From the cell containing the given text, extract its center point as (x, y) coordinate. 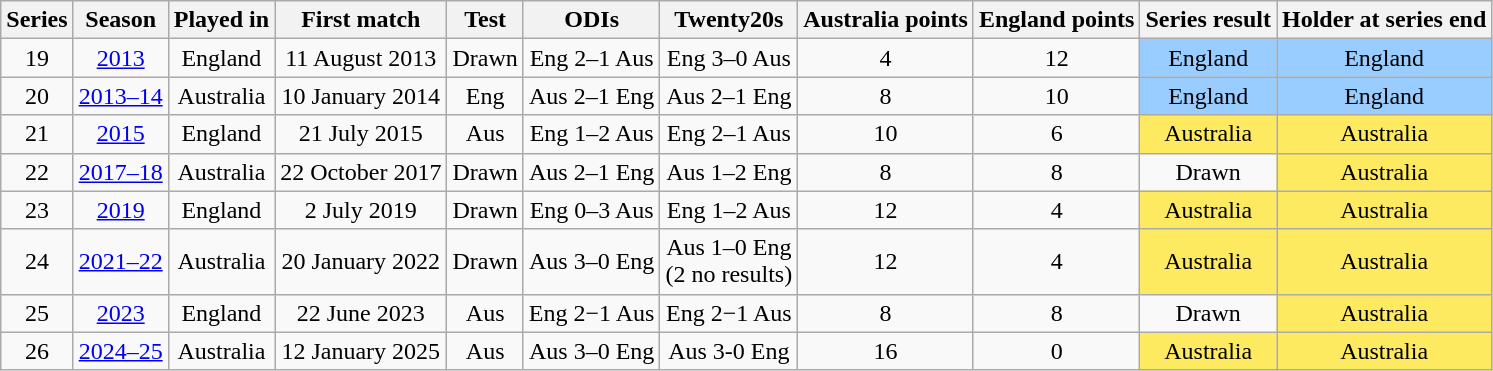
2015 (120, 134)
16 (886, 351)
26 (37, 351)
0 (1056, 351)
2013 (120, 58)
Series result (1208, 20)
Eng 0–3 Aus (592, 210)
Australia points (886, 20)
22 October 2017 (361, 172)
22 (37, 172)
22 June 2023 (361, 313)
ODIs (592, 20)
21 July 2015 (361, 134)
19 (37, 58)
2 July 2019 (361, 210)
12 January 2025 (361, 351)
11 August 2013 (361, 58)
Twenty20s (729, 20)
Holder at series end (1384, 20)
Eng 3–0 Aus (729, 58)
23 (37, 210)
20 January 2022 (361, 262)
Test (485, 20)
2019 (120, 210)
2017–18 (120, 172)
2024–25 (120, 351)
24 (37, 262)
2013–14 (120, 96)
20 (37, 96)
25 (37, 313)
Series (37, 20)
Aus 3-0 Eng (729, 351)
Played in (221, 20)
First match (361, 20)
Season (120, 20)
10 January 2014 (361, 96)
21 (37, 134)
Aus 1–0 Eng(2 no results) (729, 262)
England points (1056, 20)
2023 (120, 313)
6 (1056, 134)
Aus 1–2 Eng (729, 172)
Eng (485, 96)
2021–22 (120, 262)
